Output the [x, y] coordinate of the center of the cell containing the given text.  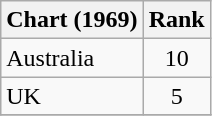
UK [72, 96]
5 [176, 96]
10 [176, 58]
Chart (1969) [72, 20]
Rank [176, 20]
Australia [72, 58]
